Scan for the cell matching the given text and deliver its (X, Y) coordinate at center. 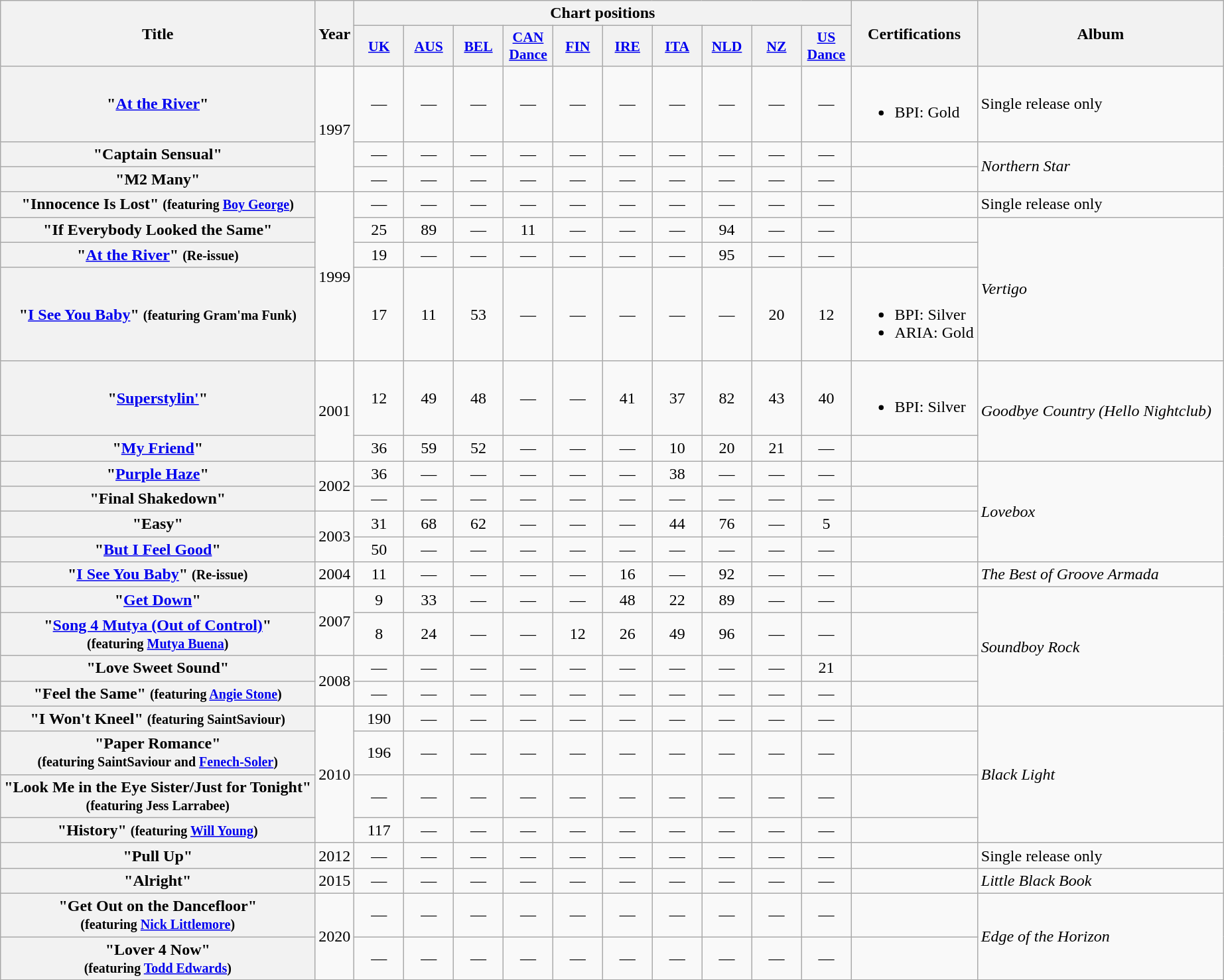
"I See You Baby" (Re-issue) (158, 575)
16 (628, 575)
"If Everybody Looked the Same" (158, 230)
"Superstylin'" (158, 398)
ITA (677, 46)
"Innocence Is Lost" (featuring Boy George) (158, 204)
"Easy" (158, 524)
IRE (628, 46)
2012 (334, 855)
Little Black Book (1100, 880)
CAN Dance (528, 46)
41 (628, 398)
"My Friend" (158, 448)
94 (727, 230)
"Look Me in the Eye Sister/Just for Tonight" (featuring Jess Larrabee) (158, 796)
1997 (334, 129)
BPI: SilverARIA: Gold (914, 314)
50 (379, 549)
"At the River" (158, 104)
Lovebox (1100, 511)
38 (677, 473)
"M2 Many" (158, 179)
24 (429, 634)
196 (379, 752)
"Song 4 Mutya (Out of Control)" (featuring Mutya Buena) (158, 634)
"Get Down" (158, 600)
82 (727, 398)
9 (379, 600)
68 (429, 524)
2001 (334, 410)
BEL (479, 46)
62 (479, 524)
"Final Shakedown" (158, 499)
"But I Feel Good" (158, 549)
31 (379, 524)
UK (379, 46)
"Feel the Same" (featuring Angie Stone) (158, 693)
2003 (334, 537)
Chart positions (602, 13)
Soundboy Rock (1100, 646)
BPI: Silver (914, 398)
"Paper Romance" (featuring SaintSaviour and Fenech-Soler) (158, 752)
190 (379, 719)
"History" (featuring Will Young) (158, 830)
37 (677, 398)
53 (479, 314)
40 (827, 398)
Goodbye Country (Hello Nightclub) (1100, 410)
19 (379, 255)
NLD (727, 46)
25 (379, 230)
96 (727, 634)
5 (827, 524)
Black Light (1100, 774)
Certifications (914, 33)
52 (479, 448)
33 (429, 600)
"Pull Up" (158, 855)
"Captain Sensual" (158, 154)
44 (677, 524)
"At the River" (Re-issue) (158, 255)
17 (379, 314)
2002 (334, 486)
"Get Out on the Dancefloor" (featuring Nick Littlemore) (158, 914)
"I Won't Kneel" (featuring SaintSaviour) (158, 719)
"Purple Haze" (158, 473)
The Best of Groove Armada (1100, 575)
2020 (334, 936)
2004 (334, 575)
22 (677, 600)
59 (429, 448)
"Alright" (158, 880)
1999 (334, 276)
US Dance (827, 46)
43 (776, 398)
FIN (577, 46)
Album (1100, 33)
Vertigo (1100, 289)
2008 (334, 681)
"I See You Baby" (featuring Gram'ma Funk) (158, 314)
2007 (334, 621)
26 (628, 634)
92 (727, 575)
2010 (334, 774)
Edge of the Horizon (1100, 936)
"Lover 4 Now" (featuring Todd Edwards) (158, 958)
AUS (429, 46)
8 (379, 634)
10 (677, 448)
"Love Sweet Sound" (158, 668)
Year (334, 33)
Northern Star (1100, 167)
NZ (776, 46)
Title (158, 33)
2015 (334, 880)
95 (727, 255)
76 (727, 524)
117 (379, 830)
BPI: Gold (914, 104)
